Scan for the cell matching the given text and deliver its [x, y] coordinate at center. 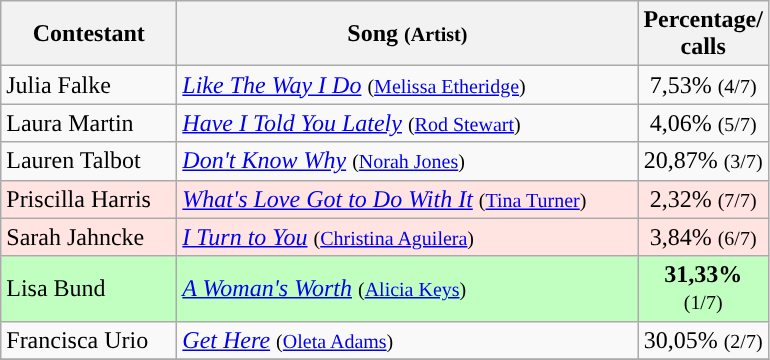
I Turn to You (Christina Aguilera) [408, 237]
What's Love Got to Do With It (Tina Turner) [408, 199]
20,87% (3/7) [704, 161]
2,32% (7/7) [704, 199]
Contestant [89, 34]
Percentage/calls [704, 34]
A Woman's Worth (Alicia Keys) [408, 288]
Laura Martin [89, 123]
Sarah Jahncke [89, 237]
Francisca Urio [89, 340]
Like The Way I Do (Melissa Etheridge) [408, 85]
Get Here (Oleta Adams) [408, 340]
31,33% (1/7) [704, 288]
3,84% (6/7) [704, 237]
Priscilla Harris [89, 199]
Don't Know Why (Norah Jones) [408, 161]
Have I Told You Lately (Rod Stewart) [408, 123]
30,05% (2/7) [704, 340]
Lauren Talbot [89, 161]
Song (Artist) [408, 34]
Julia Falke [89, 85]
Lisa Bund [89, 288]
4,06% (5/7) [704, 123]
7,53% (4/7) [704, 85]
